Pinpoint the cell where the given text exists, returning its (x, y) midpoint coordinate. 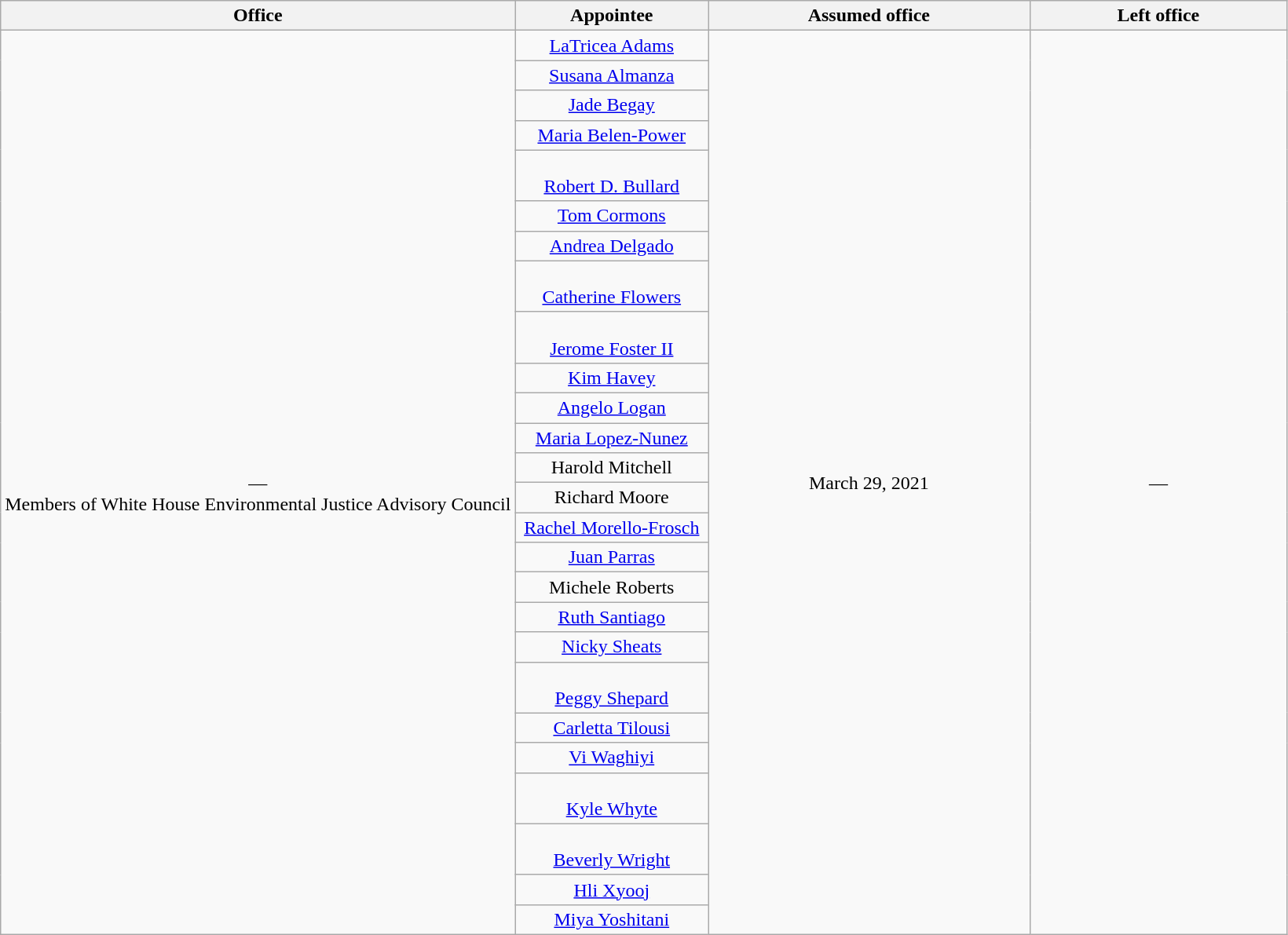
Ruth Santiago (612, 617)
Vi Waghiyi (612, 758)
Susana Almanza (612, 75)
Jerome Foster II (612, 338)
Richard Moore (612, 498)
Hli Xyooj (612, 889)
Office (258, 16)
Tom Cormons (612, 216)
Andrea Delgado (612, 246)
— (1158, 483)
Maria Lopez-Nunez (612, 437)
Jade Begay (612, 105)
Kim Havey (612, 378)
Juan Parras (612, 557)
Kyle Whyte (612, 798)
Michele Roberts (612, 587)
Rachel Morello-Frosch (612, 528)
LaTricea Adams (612, 46)
Harold Mitchell (612, 468)
Carletta Tilousi (612, 728)
Angelo Logan (612, 407)
—Members of White House Environmental Justice Advisory Council (258, 483)
Beverly Wright (612, 849)
Appointee (612, 16)
Left office (1158, 16)
Miya Yoshitani (612, 919)
Maria Belen-Power (612, 135)
Assumed office (869, 16)
Nicky Sheats (612, 647)
Robert D. Bullard (612, 176)
Catherine Flowers (612, 286)
Peggy Shepard (612, 688)
March 29, 2021 (869, 483)
